Output the (x, y) coordinate of the center of the cell containing the given text.  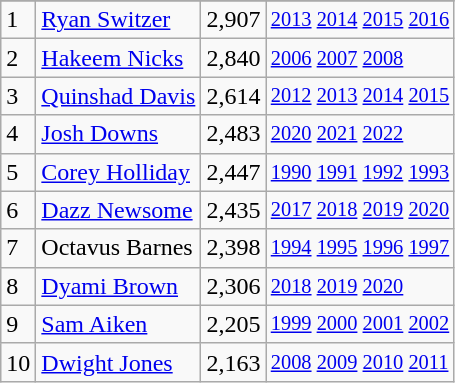
8 (18, 286)
2017 2018 2019 2020 (360, 210)
2,163 (234, 362)
2,398 (234, 248)
10 (18, 362)
2,306 (234, 286)
2012 2013 2014 2015 (360, 96)
2 (18, 58)
1990 1991 1992 1993 (360, 172)
2,205 (234, 324)
9 (18, 324)
2,435 (234, 210)
Dazz Newsome (118, 210)
3 (18, 96)
Sam Aiken (118, 324)
2,907 (234, 20)
2020 2021 2022 (360, 134)
2,483 (234, 134)
2006 2007 2008 (360, 58)
Octavus Barnes (118, 248)
Ryan Switzer (118, 20)
1994 1995 1996 1997 (360, 248)
5 (18, 172)
7 (18, 248)
Dyami Brown (118, 286)
2008 2009 2010 2011 (360, 362)
1999 2000 2001 2002 (360, 324)
Quinshad Davis (118, 96)
Dwight Jones (118, 362)
1 (18, 20)
Corey Holliday (118, 172)
4 (18, 134)
Hakeem Nicks (118, 58)
2,447 (234, 172)
2,614 (234, 96)
Josh Downs (118, 134)
2,840 (234, 58)
2013 2014 2015 2016 (360, 20)
2018 2019 2020 (360, 286)
6 (18, 210)
